Find where the given text appears and provide that cell's center as [X, Y] coordinate. 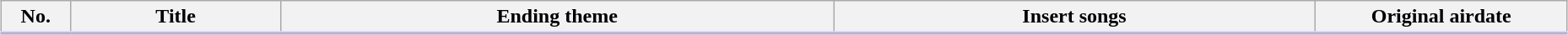
Insert songs [1074, 17]
Title [176, 17]
Ending theme [557, 17]
No. [35, 17]
Original airdate [1441, 17]
